Capture the cell that displays the provided text and extract its [X, Y] central coordinate. 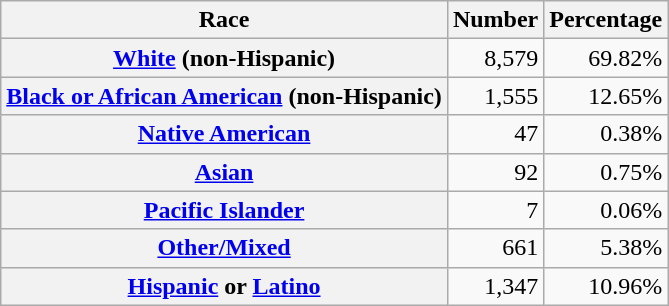
Race [224, 20]
12.65% [606, 96]
69.82% [606, 58]
5.38% [606, 248]
92 [495, 172]
10.96% [606, 286]
661 [495, 248]
0.38% [606, 134]
1,555 [495, 96]
White (non-Hispanic) [224, 58]
Hispanic or Latino [224, 286]
Black or African American (non-Hispanic) [224, 96]
7 [495, 210]
Asian [224, 172]
1,347 [495, 286]
0.06% [606, 210]
Number [495, 20]
47 [495, 134]
8,579 [495, 58]
Native American [224, 134]
Pacific Islander [224, 210]
Percentage [606, 20]
0.75% [606, 172]
Other/Mixed [224, 248]
